From the cell containing the given text, extract its center point as [X, Y] coordinate. 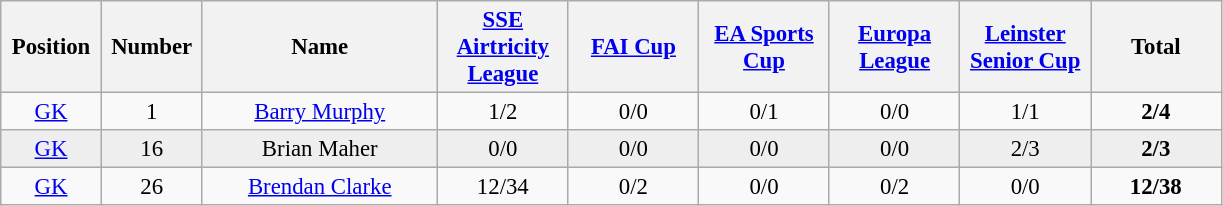
12/34 [504, 187]
Position [52, 47]
Number [152, 47]
SSE Airtricity League [504, 47]
Name [320, 47]
0/1 [764, 112]
1/2 [504, 112]
Brendan Clarke [320, 187]
Barry Murphy [320, 112]
Brian Maher [320, 149]
12/38 [1156, 187]
2/4 [1156, 112]
1 [152, 112]
Europa League [894, 47]
26 [152, 187]
Leinster Senior Cup [1026, 47]
Total [1156, 47]
FAI Cup [634, 47]
EA Sports Cup [764, 47]
16 [152, 149]
1/1 [1026, 112]
